Extract the (X, Y) coordinate from the center of the cell holding the provided text.  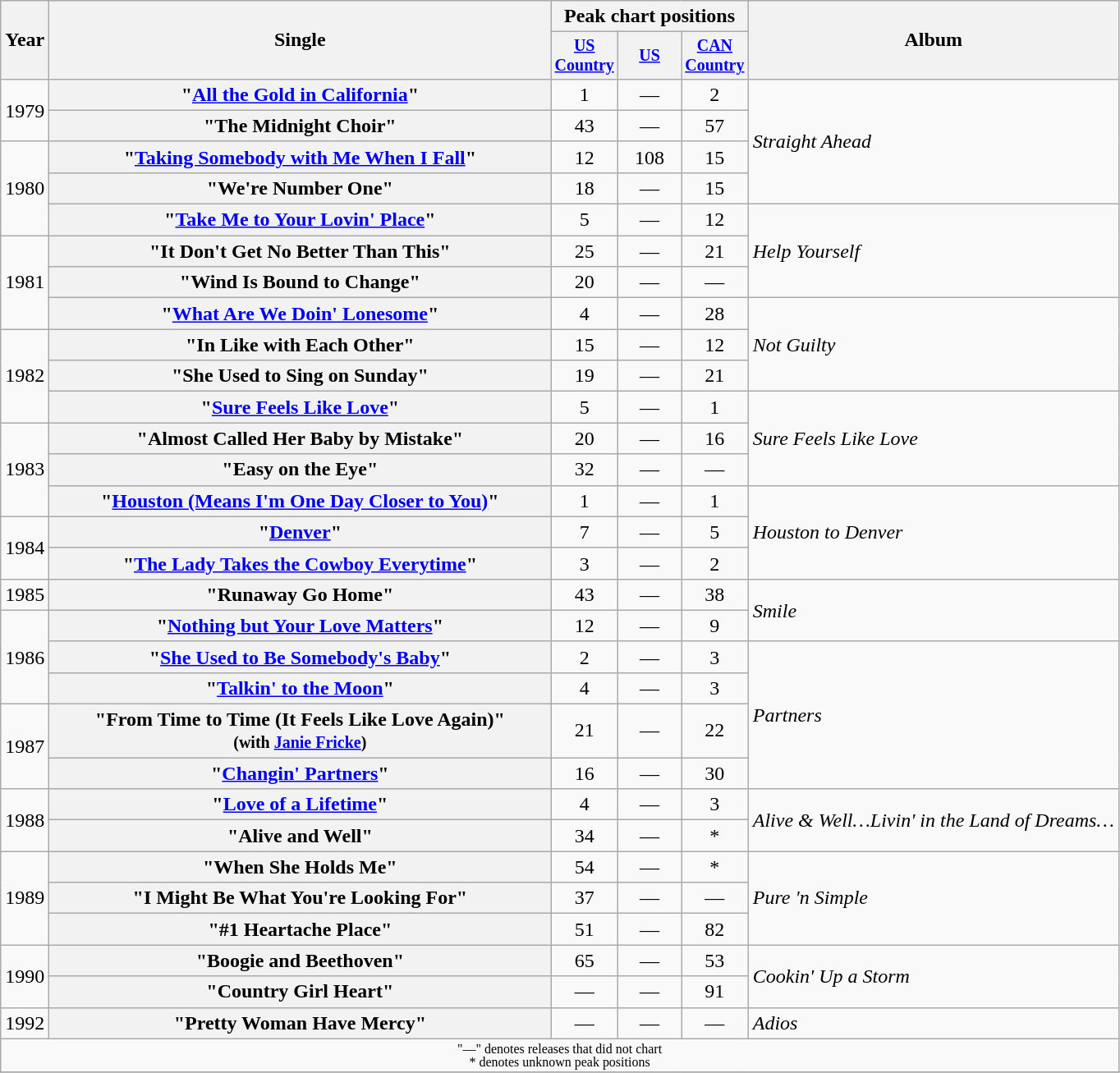
1990 (25, 976)
Straight Ahead (933, 141)
1985 (25, 594)
Not Guilty (933, 345)
1981 (25, 282)
"The Midnight Choir" (301, 126)
65 (585, 961)
18 (585, 188)
"Take Me to Your Lovin' Place" (301, 220)
7 (585, 532)
US (650, 56)
82 (715, 929)
1980 (25, 188)
1989 (25, 898)
108 (650, 157)
51 (585, 929)
"Love of a Lifetime" (301, 805)
"Boogie and Beethoven" (301, 961)
"All the Gold in California" (301, 94)
"—" denotes releases that did not chart* denotes unknown peak positions (560, 1056)
Peak chart positions (650, 16)
1982 (25, 376)
30 (715, 773)
Alive & Well…Livin' in the Land of Dreams… (933, 820)
Album (933, 40)
"In Like with Each Other" (301, 345)
"When She Holds Me" (301, 867)
34 (585, 836)
Sure Feels Like Love (933, 438)
1986 (25, 657)
Year (25, 40)
"She Used to Sing on Sunday" (301, 376)
22 (715, 731)
"She Used to Be Somebody's Baby" (301, 657)
9 (715, 626)
"From Time to Time (It Feels Like Love Again)" (with Janie Fricke) (301, 731)
1984 (25, 548)
Pure 'n Simple (933, 898)
Single (301, 40)
53 (715, 961)
Help Yourself (933, 251)
"Easy on the Eye" (301, 470)
"Taking Somebody with Me When I Fall" (301, 157)
Smile (933, 610)
"Alive and Well" (301, 836)
"Runaway Go Home" (301, 594)
"What Are We Doin' Lonesome" (301, 314)
Adios (933, 1023)
25 (585, 251)
"Changin' Partners" (301, 773)
"Pretty Woman Have Mercy" (301, 1023)
"We're Number One" (301, 188)
1979 (25, 110)
54 (585, 867)
"Wind Is Bound to Change" (301, 282)
"Denver" (301, 532)
"The Lady Takes the Cowboy Everytime" (301, 563)
"#1 Heartache Place" (301, 929)
28 (715, 314)
"Nothing but Your Love Matters" (301, 626)
"Almost Called Her Baby by Mistake" (301, 438)
US Country (585, 56)
"Houston (Means I'm One Day Closer to You)" (301, 501)
Partners (933, 714)
38 (715, 594)
"Country Girl Heart" (301, 992)
91 (715, 992)
Houston to Denver (933, 532)
"It Don't Get No Better Than This" (301, 251)
1987 (25, 747)
CAN Country (715, 56)
"Sure Feels Like Love" (301, 407)
37 (585, 898)
32 (585, 470)
19 (585, 376)
1988 (25, 820)
"Talkin' to the Moon" (301, 688)
1992 (25, 1023)
57 (715, 126)
"I Might Be What You're Looking For" (301, 898)
1983 (25, 470)
Cookin' Up a Storm (933, 976)
